Pinpoint the cell where the given text exists, returning its (x, y) midpoint coordinate. 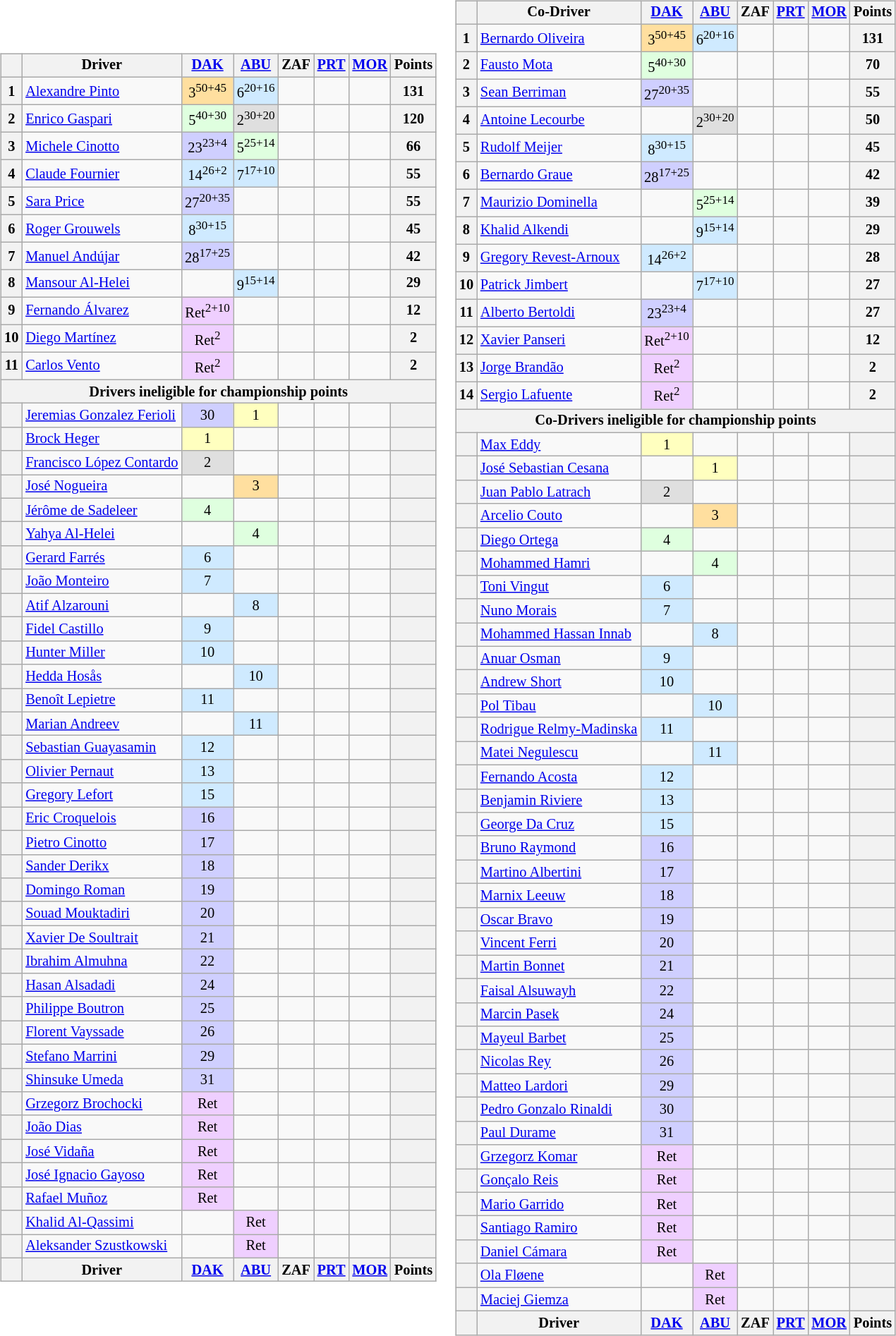
Mario Garrido (559, 1204)
Antoine Lecourbe (559, 120)
Faisal Alsuwayh (559, 990)
Alexandre Pinto (102, 92)
Martino Albertini (559, 872)
14 (466, 395)
Mansour Al-Helei (102, 284)
Bernardo Graue (559, 175)
Enrico Gaspari (102, 119)
Shinsuke Umeda (102, 1080)
Fausto Mota (559, 65)
Hedda Hosås (102, 676)
Carlos Vento (102, 365)
Souad Mouktadiri (102, 913)
Matteo Lardori (559, 1086)
Brock Heger (102, 439)
Alberto Bertoldi (559, 313)
Patrick Jimbert (559, 285)
70 (873, 65)
Toni Vingut (559, 587)
Santiago Ramiro (559, 1228)
Florent Vayssade (102, 1033)
Andrew Short (559, 682)
José Vidaña (102, 1151)
Eric Croquelois (102, 819)
39 (873, 203)
Gregory Lefort (102, 795)
Daniel Cámara (559, 1252)
Sergio Lafuente (559, 395)
José Ignacio Gayoso (102, 1175)
Khalid Al-Qassimi (102, 1222)
Grzegorz Komar (559, 1157)
Oscar Bravo (559, 919)
Manuel Andújar (102, 255)
Co-Driver (559, 13)
Drivers ineligible for championship points (219, 391)
Bruno Raymond (559, 848)
Yahya Al-Helei (102, 534)
Diego Ortega (559, 540)
Matei Negulescu (559, 753)
Fidel Castillo (102, 629)
Marian Andreev (102, 724)
Marnix Leeuw (559, 896)
George Da Cruz (559, 825)
Rafael Muñoz (102, 1198)
Jorge Brandão (559, 368)
120 (413, 119)
João Dias (102, 1127)
Rodrigue Relmy-Madinska (559, 729)
Michele Cinotto (102, 145)
Sander Derikx (102, 866)
28 (873, 258)
Mohammed Hamri (559, 564)
Vincent Ferri (559, 943)
Nicolas Rey (559, 1062)
Pedro Gonzalo Rinaldi (559, 1110)
Aleksander Szustkowski (102, 1246)
Sebastian Guayasamin (102, 748)
Stefano Marrini (102, 1056)
Martin Bonnet (559, 967)
Fernando Acosta (559, 777)
Diego Martínez (102, 339)
50 (873, 120)
Marcin Pasek (559, 1014)
Maurizio Dominella (559, 203)
Arcelio Couto (559, 516)
Sara Price (102, 200)
Max Eddy (559, 444)
Claude Fournier (102, 174)
Jeremias Gonzalez Ferioli (102, 415)
Khalid Alkendi (559, 230)
Gregory Revest-Arnoux (559, 258)
66 (413, 145)
Xavier Panseri (559, 340)
Anuar Osman (559, 658)
Grzegorz Brochocki (102, 1104)
Co-Drivers ineligible for championship points (676, 421)
Sean Berriman (559, 93)
João Monteiro (102, 581)
Benjamin Riviere (559, 801)
Hunter Miller (102, 652)
Jérôme de Sadeleer (102, 510)
Francisco López Contardo (102, 463)
Pol Tibau (559, 706)
Atif Alzarouni (102, 605)
Roger Grouwels (102, 229)
José Nogueira (102, 487)
Hasan Alsadadi (102, 985)
Pietro Cinotto (102, 843)
Domingo Roman (102, 890)
Benoît Lepietre (102, 700)
Fernando Álvarez (102, 310)
Juan Pablo Latrach (559, 492)
Mohammed Hassan Innab (559, 635)
Ola Fløene (559, 1275)
Bernardo Oliveira (559, 38)
Xavier De Soultrait (102, 937)
Mayeul Barbet (559, 1038)
Philippe Boutron (102, 1009)
Ibrahim Almuhna (102, 961)
Maciej Giemza (559, 1299)
Olivier Pernaut (102, 772)
Nuno Morais (559, 611)
José Sebastian Cesana (559, 468)
Gerard Farrés (102, 558)
Rudolf Meijer (559, 148)
Paul Durame (559, 1133)
Gonçalo Reis (559, 1181)
